Locate the cell with the specified text and output its (x, y) center coordinate. 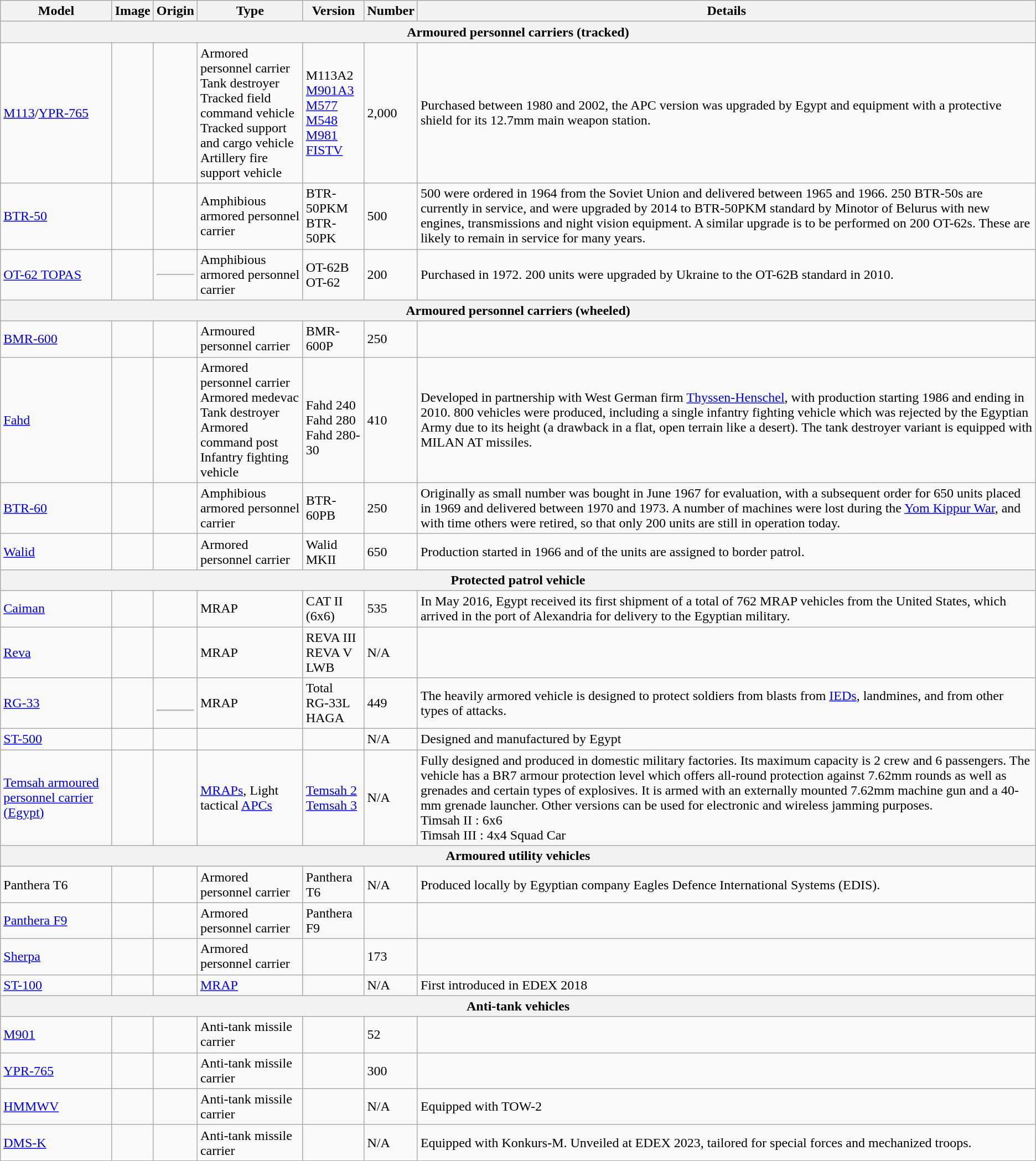
Type (250, 11)
OT-62BOT-62 (333, 274)
Produced locally by Egyptian company Eagles Defence International Systems (EDIS). (726, 884)
First introduced in EDEX 2018 (726, 985)
Number (391, 11)
Purchased in 1972. 200 units were upgraded by Ukraine to the OT-62B standard in 2010. (726, 274)
Purchased between 1980 and 2002, the APC version was upgraded by Egypt and equipment with a protective shield for its 12.7mm main weapon station. (726, 113)
Image (133, 11)
BTR-50 (56, 216)
410 (391, 419)
Armored personnel carrierArmored medevacTank destroyerArmored command postInfantry fighting vehicle (250, 419)
Origin (175, 11)
173 (391, 956)
DMS-K (56, 1142)
Sherpa (56, 956)
ST-100 (56, 985)
M113A2M901A3M577M548M981 FISTV (333, 113)
Details (726, 11)
Temsah 2Temsah 3 (333, 798)
BTR-60 (56, 508)
Walid MKII (333, 551)
HMMWV (56, 1107)
BTR-60PB (333, 508)
Armoured personnel carriers (wheeled) (518, 310)
BMR-600 (56, 339)
Equipped with TOW-2 (726, 1107)
YPR-765 (56, 1070)
Armoured personnel carriers (tracked) (518, 32)
CAT II (6x6) (333, 609)
52 (391, 1035)
REVA IIIREVA V LWB (333, 652)
The heavily armored vehicle is designed to protect soldiers from blasts from IEDs, landmines, and from other types of attacks. (726, 703)
Temsah armoured personnel carrier (Egypt) (56, 798)
Anti-tank vehicles (518, 1006)
Version (333, 11)
200 (391, 274)
Protected patrol vehicle (518, 580)
OT-62 TOPAS (56, 274)
Reva (56, 652)
Armored personnel carrierTank destroyerTracked field command vehicleTracked support and cargo vehicleArtillery fire support vehicle (250, 113)
M113/YPR-765 (56, 113)
449 (391, 703)
Fahd 240Fahd 280Fahd 280-30 (333, 419)
535 (391, 609)
MRAPs, Light tactical APCs (250, 798)
500 (391, 216)
RG-33 (56, 703)
Equipped with Konkurs-M. Unveiled at EDEX 2023, tailored for special forces and mechanized troops. (726, 1142)
Model (56, 11)
M901 (56, 1035)
ST-500 (56, 739)
BTR-50PKMBTR-50PK (333, 216)
BMR-600P (333, 339)
650 (391, 551)
Walid (56, 551)
TotalRG-33LHAGA (333, 703)
Designed and manufactured by Egypt (726, 739)
Armoured utility vehicles (518, 856)
Production started in 1966 and of the units are assigned to border patrol. (726, 551)
Armoured personnel carrier (250, 339)
Caiman (56, 609)
2,000 (391, 113)
300 (391, 1070)
Fahd (56, 419)
